Find where the given text appears and provide that cell's center as [X, Y] coordinate. 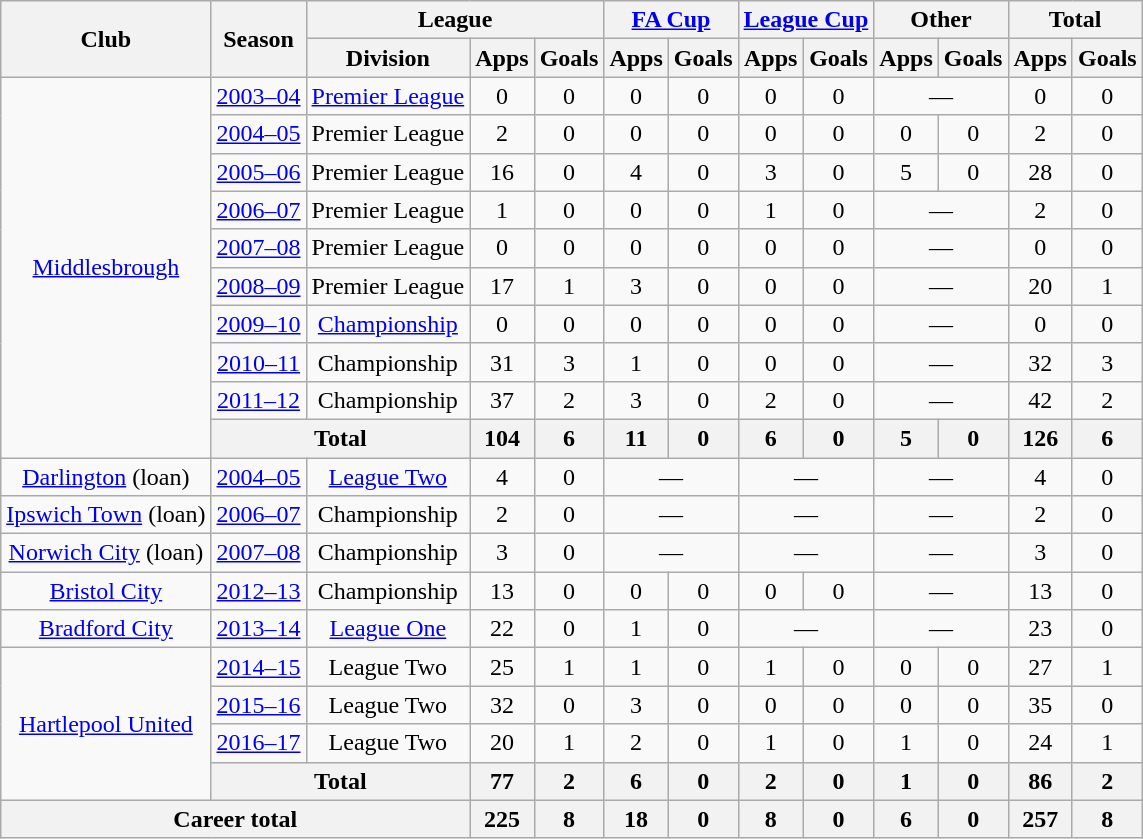
Bradford City [106, 629]
Other [941, 20]
25 [502, 667]
11 [636, 438]
League One [388, 629]
31 [502, 362]
2015–16 [258, 705]
23 [1040, 629]
257 [1040, 819]
2010–11 [258, 362]
Bristol City [106, 591]
Season [258, 39]
Darlington (loan) [106, 477]
37 [502, 400]
Club [106, 39]
2016–17 [258, 743]
35 [1040, 705]
Division [388, 58]
2008–09 [258, 286]
Middlesbrough [106, 268]
League Cup [806, 20]
Ipswich Town (loan) [106, 515]
2003–04 [258, 96]
28 [1040, 172]
42 [1040, 400]
27 [1040, 667]
24 [1040, 743]
Hartlepool United [106, 724]
17 [502, 286]
77 [502, 781]
Norwich City (loan) [106, 553]
2012–13 [258, 591]
2014–15 [258, 667]
22 [502, 629]
225 [502, 819]
16 [502, 172]
2009–10 [258, 324]
126 [1040, 438]
104 [502, 438]
FA Cup [671, 20]
86 [1040, 781]
Career total [236, 819]
18 [636, 819]
2011–12 [258, 400]
2013–14 [258, 629]
2005–06 [258, 172]
League [455, 20]
